Determine the (x, y) coordinate at the center of the cell enclosing the given text.  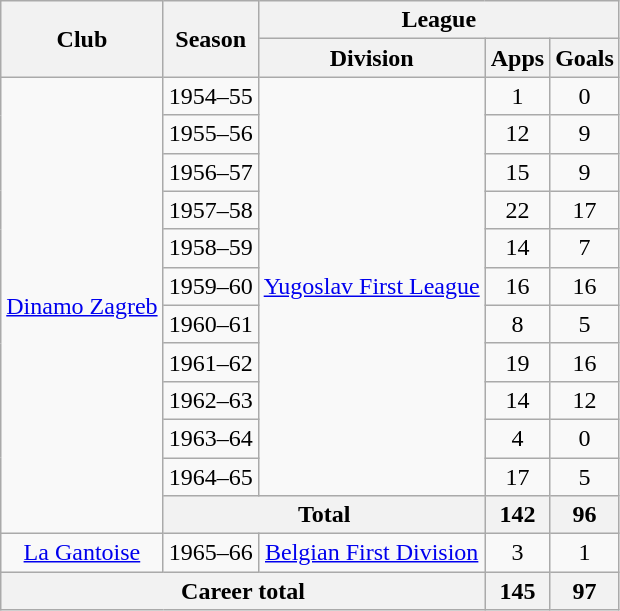
League (438, 20)
96 (585, 515)
1957–58 (210, 210)
1961–62 (210, 362)
Belgian First Division (372, 553)
Dinamo Zagreb (82, 306)
Career total (243, 591)
1962–63 (210, 400)
Division (372, 58)
1960–61 (210, 324)
8 (517, 324)
Yugoslav First League (372, 286)
1959–60 (210, 286)
1965–66 (210, 553)
97 (585, 591)
7 (585, 248)
1955–56 (210, 134)
Goals (585, 58)
15 (517, 172)
Total (324, 515)
La Gantoise (82, 553)
1964–65 (210, 477)
Apps (517, 58)
Club (82, 39)
1963–64 (210, 438)
1956–57 (210, 172)
Season (210, 39)
1958–59 (210, 248)
1954–55 (210, 96)
4 (517, 438)
22 (517, 210)
19 (517, 362)
3 (517, 553)
145 (517, 591)
142 (517, 515)
